Capture the cell that displays the provided text and extract its [x, y] central coordinate. 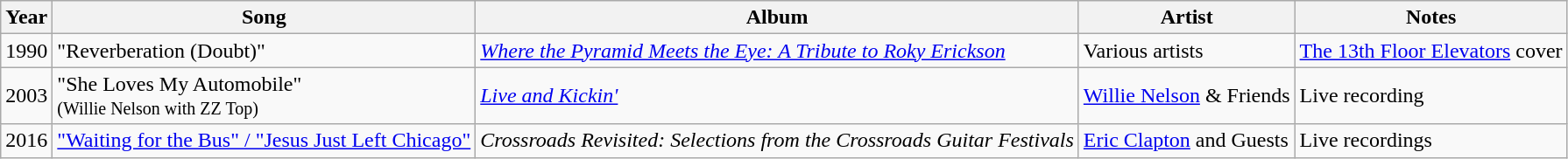
Notes [1431, 17]
Live recordings [1431, 141]
"Waiting for the Bus" / "Jesus Just Left Chicago" [265, 141]
Crossroads Revisited: Selections from the Crossroads Guitar Festivals [778, 141]
"Reverberation (Doubt)" [265, 51]
Album [778, 17]
Willie Nelson & Friends [1186, 96]
Live and Kickin' [778, 96]
Song [265, 17]
2003 [26, 96]
"She Loves My Automobile"(Willie Nelson with ZZ Top) [265, 96]
Artist [1186, 17]
Where the Pyramid Meets the Eye: A Tribute to Roky Erickson [778, 51]
Live recording [1431, 96]
Various artists [1186, 51]
1990 [26, 51]
Year [26, 17]
2016 [26, 141]
The 13th Floor Elevators cover [1431, 51]
Eric Clapton and Guests [1186, 141]
